Scan for the cell matching the given text and deliver its (x, y) coordinate at center. 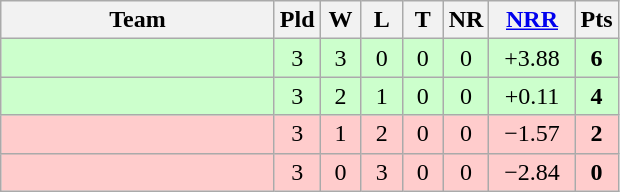
+0.11 (532, 96)
Team (138, 20)
−1.57 (532, 134)
Pts (596, 20)
L (382, 20)
4 (596, 96)
T (422, 20)
Pld (297, 20)
NR (466, 20)
6 (596, 58)
W (340, 20)
−2.84 (532, 172)
+3.88 (532, 58)
NRR (532, 20)
